Locate the cell with the specified text and output its [x, y] center coordinate. 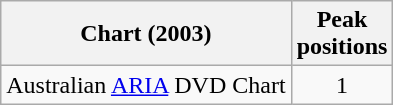
Australian ARIA DVD Chart [146, 85]
Peakpositions [342, 34]
1 [342, 85]
Chart (2003) [146, 34]
